Provide the (x, y) coordinate of the cell's center where the given text is located.  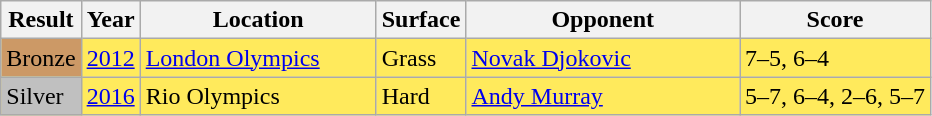
Location (258, 20)
Novak Djokovic (603, 58)
London Olympics (258, 58)
Silver (41, 96)
Score (836, 20)
Grass (421, 58)
Hard (421, 96)
Opponent (603, 20)
Result (41, 20)
Surface (421, 20)
7–5, 6–4 (836, 58)
Andy Murray (603, 96)
Bronze (41, 58)
5–7, 6–4, 2–6, 5–7 (836, 96)
Rio Olympics (258, 96)
Year (110, 20)
2012 (110, 58)
2016 (110, 96)
